Output the (x, y) coordinate of the center of the cell containing the given text.  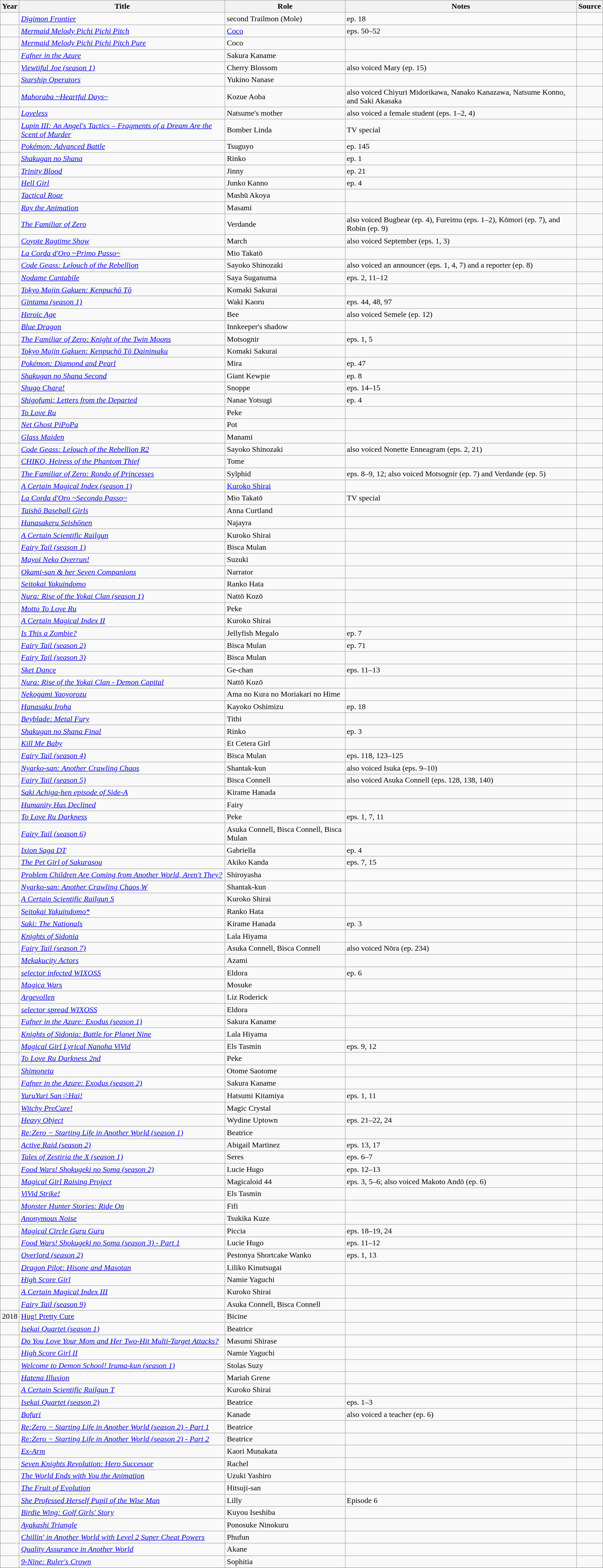
Ayakashi Triangle (122, 1525)
Do You Love Your Mom and Her Two-Hit Multi-Target Attacks? (122, 1341)
Notes (461, 6)
Mahoraba ~Heartful Days~ (122, 97)
Birdie Wing: Golf Girls' Story (122, 1513)
Fafner in the Azure (122, 55)
Trinity Blood (122, 171)
Fafner in the Azure: Exodus (season 1) (122, 1022)
2018 (10, 1316)
Shiroyasha (285, 875)
Seres (285, 1157)
Blue Dragon (122, 327)
Pokémon: Diamond and Pearl (122, 363)
A Certain Scientific Railgun (122, 535)
Fairy (285, 805)
The Fruit of Evolution (122, 1488)
eps. 118, 123–125 (461, 755)
Re:Zero − Starting Life in Another World (season 2) - Part 2 (122, 1439)
Role (285, 6)
Nura: Rise of the Yokai Clan (season 1) (122, 596)
Saya Suganuma (285, 278)
also voiced a teacher (ep. 6) (461, 1414)
also voiced Semele (ep. 12) (461, 314)
9-Nine: Ruler's Crown (122, 1562)
Overlord (season 2) (122, 1255)
Innkeeper's shadow (285, 327)
Knights of Sidonia (122, 936)
Okami-san & her Seven Companions (122, 572)
also voiced September (eps. 1, 3) (461, 241)
also voiced Mary (ep. 15) (461, 68)
Pokémon: Advanced Battle (122, 146)
Sylphid (285, 474)
Title (122, 6)
Magical Girl Lyrical Nanoha ViVid (122, 1046)
Kaori Munakata (285, 1451)
eps. 1–3 (461, 1402)
Verdande (285, 224)
Rachel (285, 1464)
Heavy Object (122, 1120)
eps. 7, 15 (461, 862)
Ge-chan (285, 670)
The Familiar of Zero: Knight of the Twin Moons (122, 339)
also voiced Nonette Enneagram (eps. 2, 21) (461, 449)
Seitokai Yakuindomo* (122, 911)
Pestonya Shortcake Wanko (285, 1255)
ep. 6 (461, 973)
A Certain Magical Index II (122, 621)
Stolas Suzy (285, 1365)
eps. 3, 5–6; also voiced Makoto Andō (ep. 6) (461, 1182)
Kanade (285, 1414)
ep. 21 (461, 171)
Bomber Linda (285, 129)
Waki Kaoru (285, 302)
Digimon Frontier (122, 19)
Mariah Grene (285, 1378)
High Score Girl (122, 1280)
second Trailmon (Mole) (285, 19)
eps. 6–7 (461, 1157)
Tsuguyo (285, 146)
Beyblade: Metal Fury (122, 719)
Natsume's mother (285, 113)
Narrator (285, 572)
ep. 1 (461, 158)
Yukino Nanase (285, 80)
Problem Children Are Coming from Another World, Aren't They? (122, 875)
eps. 21–22, 24 (461, 1120)
Shigofumi: Letters from the Departed (122, 400)
Fifi (285, 1206)
Magica Wars (122, 985)
eps. 1, 7, 11 (461, 817)
She Professed Herself Pupil of the Wise Man (122, 1500)
Shugo Chara! (122, 388)
also voiced Asuka Connell (eps. 128, 138, 140) (461, 780)
Snoppe (285, 388)
Glass Maiden (122, 437)
La Corda d'Oro ~Secondo Passo~ (122, 498)
eps. 14–15 (461, 388)
Anna Curtland (285, 510)
A Certain Scientific Railgun S (122, 899)
eps. 44, 48, 97 (461, 302)
Piccia (285, 1231)
Mayoi Neko Overrun! (122, 559)
Akiko Kanda (285, 862)
Najayra (285, 523)
Motsognir (285, 339)
Seven Knights Revolution: Hero Successor (122, 1464)
Phufun (285, 1537)
Uzuki Yashiro (285, 1476)
Nyarko-san: Another Crawling Chaos W (122, 887)
Tactical Roar (122, 195)
eps. 1, 5 (461, 339)
Fairy Tail (season 9) (122, 1304)
Magical Circle Guru Guru (122, 1231)
eps. 8–9, 12; also voiced Motsognir (ep. 7) and Verdande (ep. 5) (461, 474)
Tithi (285, 719)
Nura: Rise of the Yokai Clan - Demon Capital (122, 682)
Coyote Ragtime Show (122, 241)
selector infected WIXOSS (122, 973)
Shakugan no Shana Second (122, 376)
Manami (285, 437)
Fairy Tail (season 6) (122, 833)
Tales of Zestiria the X (season 1) (122, 1157)
Fairy Tail (season 2) (122, 645)
Jellyfish Megalo (285, 633)
Pot (285, 425)
Argevollen (122, 997)
ep. 145 (461, 146)
Kill Me Baby (122, 743)
Seitokai Yakuindomo (122, 584)
Heroic Age (122, 314)
also voiced a female student (eps. 1–2, 4) (461, 113)
Mermaid Melody Pichi Pichi Pitch Pure (122, 43)
La Corda d'Oro ~Primo Passo~ (122, 253)
Episode 6 (461, 1500)
Food Wars! Shokugeki no Soma (season 3) - Part 1 (122, 1243)
High Score Girl II (122, 1353)
Jinny (285, 171)
Monster Hunter Stories: Ride On (122, 1206)
ep. 8 (461, 376)
Masami (285, 208)
Bofuri (122, 1414)
Gabriella (285, 850)
Magical Girl Raising Project (122, 1182)
Kozue Aoba (285, 97)
Hell Girl (122, 183)
Nyarko-san: Another Crawling Chaos (122, 768)
Asuka Connell, Bisca Connell, Bisca Mulan (285, 833)
Fairy Tail (season 1) (122, 547)
ep. 7 (461, 633)
Masumi Shirase (285, 1341)
Loveless (122, 113)
Shakugan no Shana (122, 158)
also voiced Nōra (ep. 234) (461, 948)
Net Ghost PiPoPa (122, 425)
Ponosuke Ninokuru (285, 1525)
Cherry Blossom (285, 68)
Fairy Tail (season 3) (122, 658)
Nekogami Yaoyorozu (122, 694)
Mermaid Melody Pichi Pichi Pitch (122, 31)
Mosuke (285, 985)
Gintama (season 1) (122, 302)
Sophitia (285, 1562)
also voiced Isuka (eps. 9–10) (461, 768)
eps. 50–52 (461, 31)
Hanasakeru Seishōnen (122, 523)
also voiced Chiyuri Midorikawa, Nanako Kanazawa, Natsume Konno, and Saki Akasaka (461, 97)
Giant Kewpie (285, 376)
Saki: The Nationals (122, 924)
Mekakucity Actors (122, 960)
eps. 12–13 (461, 1169)
Ixion Saga DT (122, 850)
Hitsuji-san (285, 1488)
Lilly (285, 1500)
Ex-Arm (122, 1451)
The Familiar of Zero (122, 224)
Akane (285, 1549)
Shakugan no Shana Final (122, 731)
Year (10, 6)
Hanasaku Iroha (122, 707)
Ray the Animation (122, 208)
Et Cetera Girl (285, 743)
selector spread WIXOSS (122, 1010)
Taishō Baseball Girls (122, 510)
A Certain Scientific Railgun T (122, 1390)
Tsukika Kuze (285, 1218)
Mira (285, 363)
eps. 18–19, 24 (461, 1231)
eps. 11–13 (461, 670)
Magic Crystal (285, 1108)
Fairy Tail (season 7) (122, 948)
Sket Dance (122, 670)
Food Wars! Shokugeki no Soma (season 2) (122, 1169)
The Familiar of Zero: Rondo of Princesses (122, 474)
Ama no Kura no Moriakari no Hime (285, 694)
Suzuki (285, 559)
Fairy Tail (season 5) (122, 780)
YuruYuri San☆Hai! (122, 1096)
Liliko Kinutsugai (285, 1267)
Quality Assurance in Another World (122, 1549)
Lupin III: An Angel's Tactics – Fragments of a Dream Are the Scent of Murder (122, 129)
Kuyou Iseshiba (285, 1513)
also voiced an announcer (eps. 1, 4, 7) and a reporter (ep. 8) (461, 265)
eps. 11–12 (461, 1243)
Azami (285, 960)
Active Raid (season 2) (122, 1145)
CHIKO, Heiress of the Phantom Thief (122, 461)
Kayoko Oshimizu (285, 707)
Nodame Cantabile (122, 278)
also voiced Bugbear (ep. 4), Fureimu (eps. 1–2), Kōmori (ep. 7), and Robin (ep. 9) (461, 224)
Re:Zero − Starting Life in Another World (season 2) - Part 1 (122, 1427)
Liz Roderick (285, 997)
The Pet Girl of Sakurasou (122, 862)
Otome Saotome (285, 1071)
Hatsumi Kitamiya (285, 1096)
Hug! Pretty Cure (122, 1316)
To Love Ru Darkness (122, 817)
A Certain Magical Index III (122, 1292)
ep. 47 (461, 363)
Bisca Connell (285, 780)
Dragon Pilot: Hisone and Masotan (122, 1267)
March (285, 241)
Chillin' in Another World with Level 2 Super Cheat Powers (122, 1537)
Fairy Tail (season 4) (122, 755)
Knights of Sidonia: Battle for Planet Nine (122, 1034)
Tome (285, 461)
Isekai Quartet (season 2) (122, 1402)
Junko Kanno (285, 183)
Fafner in the Azure: Exodus (season 2) (122, 1083)
Motto To Love Ru (122, 609)
eps. 13, 17 (461, 1145)
Hatena Illusion (122, 1378)
Abigail Martinez (285, 1145)
ep. 71 (461, 645)
Wydine Uptown (285, 1120)
Mashū Akoya (285, 195)
Welcome to Demon School! Iruma-kun (season 1) (122, 1365)
Is This a Zombie? (122, 633)
To Love Ru Darkness 2nd (122, 1059)
Starship Operators (122, 80)
Anonymous Noise (122, 1218)
Code Geass: Lelouch of the Rebellion R2 (122, 449)
Re:Zero − Starting Life in Another World (season 1) (122, 1133)
Tokyo Majin Gakuen: Kenpuchō Tō Dainimaku (122, 351)
Bicine (285, 1316)
Viewtiful Joe (season 1) (122, 68)
Tokyo Majin Gakuen: Kenpuchō Tō (122, 290)
Humanity Has Declined (122, 805)
The World Ends with You the Animation (122, 1476)
Isekai Quartet (season 1) (122, 1329)
Magicaloid 44 (285, 1182)
Shimoneta (122, 1071)
Saki Achiga-hen episode of Side-A (122, 793)
A Certain Magical Index (season 1) (122, 486)
eps. 1, 13 (461, 1255)
eps. 9, 12 (461, 1046)
Bee (285, 314)
eps. 1, 11 (461, 1096)
To Love Ru (122, 413)
Source (589, 6)
Nanae Yotsugi (285, 400)
ViVid Strike! (122, 1194)
eps. 2, 11–12 (461, 278)
Witchy PreCure! (122, 1108)
Code Geass: Lelouch of the Rebellion (122, 265)
